Identify which cell holds the provided text, then report its (X, Y) central coordinate. 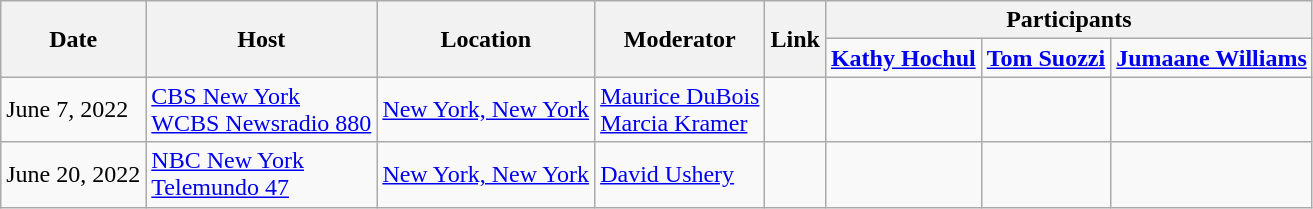
Date (74, 39)
Location (486, 39)
CBS New YorkWCBS Newsradio 880 (262, 110)
June 7, 2022 (74, 110)
Link (795, 39)
NBC New YorkTelemundo 47 (262, 174)
June 20, 2022 (74, 174)
Participants (1068, 20)
Maurice DuBoisMarcia Kramer (680, 110)
Jumaane Williams (1212, 58)
David Ushery (680, 174)
Tom Suozzi (1046, 58)
Host (262, 39)
Kathy Hochul (903, 58)
Moderator (680, 39)
